Detect which cell encompasses the target text, then output its (X, Y) center coordinate. 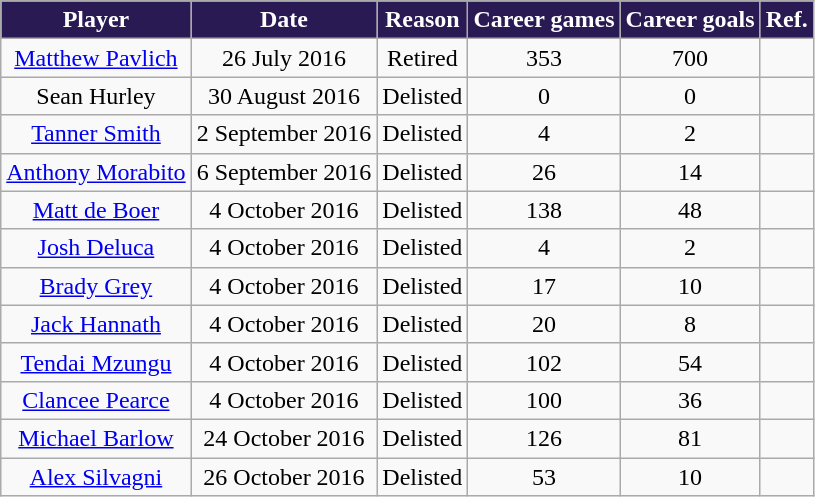
6 September 2016 (284, 172)
54 (690, 362)
Matthew Pavlich (96, 58)
102 (544, 362)
Tendai Mzungu (96, 362)
100 (544, 400)
24 October 2016 (284, 438)
Retired (422, 58)
Sean Hurley (96, 96)
8 (690, 324)
126 (544, 438)
Date (284, 20)
Tanner Smith (96, 134)
2 September 2016 (284, 134)
Brady Grey (96, 286)
Reason (422, 20)
Josh Deluca (96, 248)
138 (544, 210)
Matt de Boer (96, 210)
Alex Silvagni (96, 477)
14 (690, 172)
26 (544, 172)
Michael Barlow (96, 438)
17 (544, 286)
48 (690, 210)
Anthony Morabito (96, 172)
Player (96, 20)
30 August 2016 (284, 96)
Jack Hannath (96, 324)
Career games (544, 20)
20 (544, 324)
36 (690, 400)
26 July 2016 (284, 58)
26 October 2016 (284, 477)
Clancee Pearce (96, 400)
700 (690, 58)
81 (690, 438)
353 (544, 58)
Ref. (786, 20)
Career goals (690, 20)
53 (544, 477)
